Provide the [x, y] coordinate of the cell's center where the given text is located.  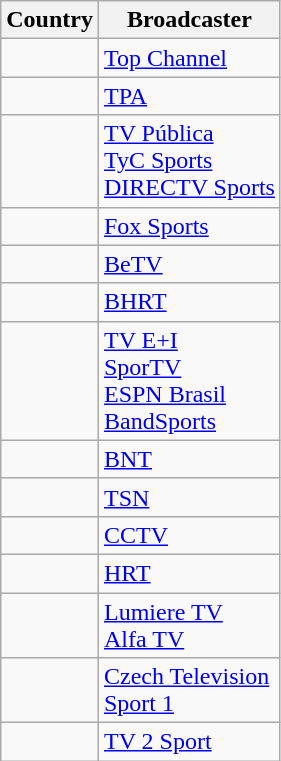
TV E+I SporTV ESPN Brasil BandSports [189, 380]
TV 2 Sport [189, 742]
Fox Sports [189, 226]
TSN [189, 497]
TV Pública TyC Sports DIRECTV Sports [189, 161]
HRT [189, 573]
BNT [189, 459]
BHRT [189, 302]
Broadcaster [189, 20]
BeTV [189, 264]
Lumiere TV Alfa TV [189, 624]
Czech Television Sport 1 [189, 690]
Country [50, 20]
Top Channel [189, 58]
TPA [189, 96]
CCTV [189, 535]
